Search for the cell housing the specified text and yield its [x, y] center coordinate. 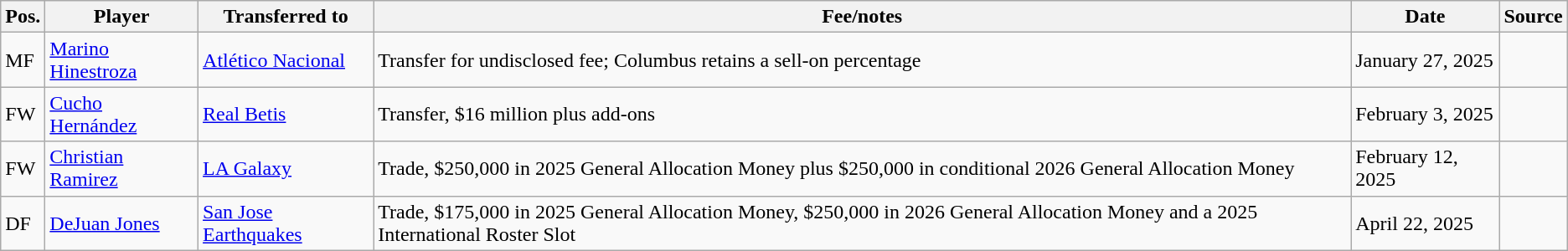
Marino Hinestroza [122, 60]
Fee/notes [863, 17]
LA Galaxy [286, 169]
Christian Ramirez [122, 169]
DF [23, 223]
DeJuan Jones [122, 223]
Transfer for undisclosed fee; Columbus retains a sell-on percentage [863, 60]
Atlético Nacional [286, 60]
Transfer, $16 million plus add-ons [863, 114]
Pos. [23, 17]
Date [1426, 17]
MF [23, 60]
Trade, $250,000 in 2025 General Allocation Money plus $250,000 in conditional 2026 General Allocation Money [863, 169]
Cucho Hernández [122, 114]
February 12, 2025 [1426, 169]
February 3, 2025 [1426, 114]
Real Betis [286, 114]
January 27, 2025 [1426, 60]
Source [1533, 17]
Player [122, 17]
April 22, 2025 [1426, 223]
Trade, $175,000 in 2025 General Allocation Money, $250,000 in 2026 General Allocation Money and a 2025 International Roster Slot [863, 223]
Transferred to [286, 17]
San Jose Earthquakes [286, 223]
